Extract the (X, Y) coordinate from the center of the cell holding the provided text.  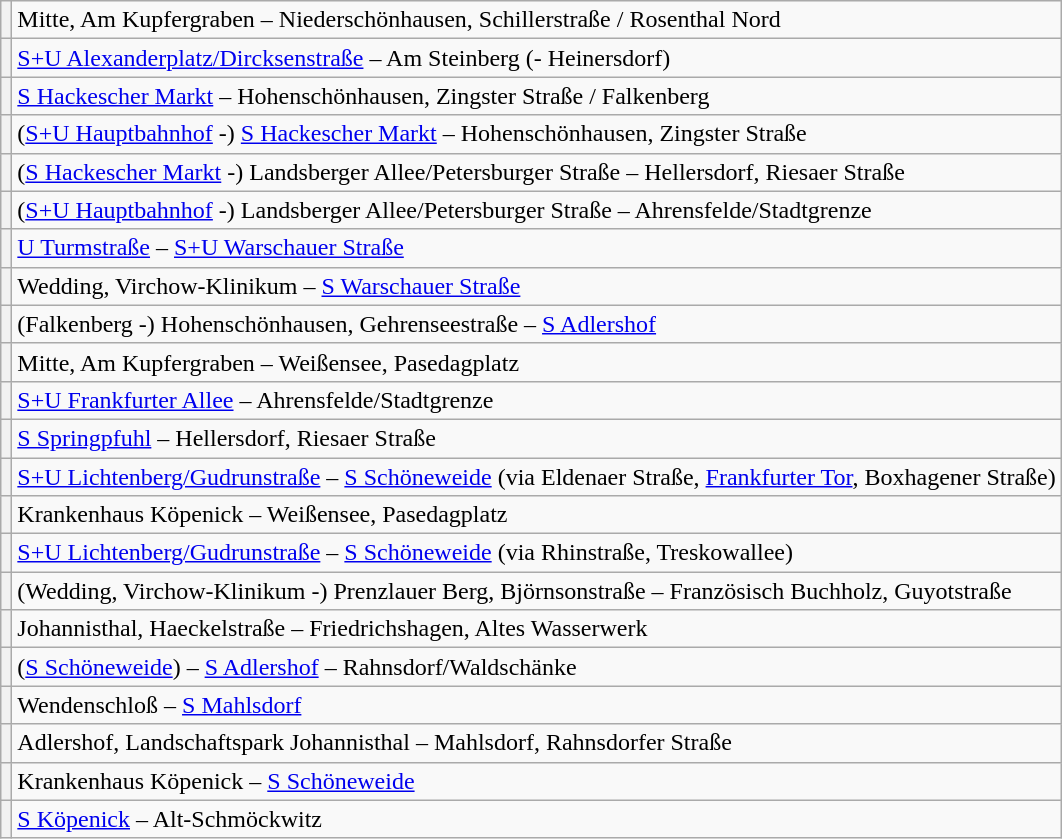
S+U Frankfurter Allee – Ahrensfelde/Stadtgrenze (536, 400)
S+U Alexanderplatz/Dircksenstraße – Am Steinberg (- Heinersdorf) (536, 58)
Wedding, Virchow-Klinikum – S Warschauer Straße (536, 286)
(Wedding, Virchow-Klinikum -) Prenzlauer Berg, Björnsonstraße – Französisch Buchholz, Guyotstraße (536, 591)
(Falkenberg -) Hohenschönhausen, Gehrenseestraße – S Adlershof (536, 324)
S Springpfuhl – Hellersdorf, Riesaer Straße (536, 438)
S Köpenick – Alt-Schmöckwitz (536, 819)
(S Schöneweide) – S Adlershof – Rahnsdorf/Waldschänke (536, 667)
U Turmstraße – S+U Warschauer Straße (536, 248)
S+U Lichtenberg/Gudrunstraße – S Schöneweide (via Rhinstraße, Treskowallee) (536, 553)
(S+U Hauptbahnhof -) Landsberger Allee/Petersburger Straße – Ahrensfelde/Stadtgrenze (536, 210)
Wendenschloß – S Mahlsdorf (536, 705)
S Hackescher Markt – Hohenschönhausen, Zingster Straße / Falkenberg (536, 96)
(S Hackescher Markt -) Landsberger Allee/Petersburger Straße – Hellersdorf, Riesaer Straße (536, 172)
Mitte, Am Kupfergraben – Weißensee, Pasedagplatz (536, 362)
Krankenhaus Köpenick – S Schöneweide (536, 781)
Johannisthal, Haeckelstraße – Friedrichshagen, Altes Wasserwerk (536, 629)
S+U Lichtenberg/Gudrunstraße – S Schöneweide (via Eldenaer Straße, Frankfurter Tor, Boxhagener Straße) (536, 477)
Adlershof, Landschaftspark Johannisthal – Mahlsdorf, Rahnsdorfer Straße (536, 743)
Krankenhaus Köpenick – Weißensee, Pasedagplatz (536, 515)
(S+U Hauptbahnhof -) S Hackescher Markt – Hohenschönhausen, Zingster Straße (536, 134)
Mitte, Am Kupfergraben – Niederschönhausen, Schillerstraße / Rosenthal Nord (536, 20)
